Identify which cell holds the provided text, then report its [X, Y] central coordinate. 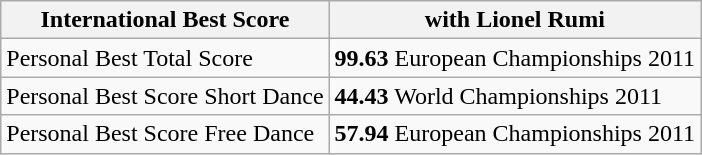
44.43 World Championships 2011 [514, 96]
57.94 European Championships 2011 [514, 134]
International Best Score [165, 20]
with Lionel Rumi [514, 20]
Personal Best Score Free Dance [165, 134]
99.63 European Championships 2011 [514, 58]
Personal Best Score Short Dance [165, 96]
Personal Best Total Score [165, 58]
